Locate the cell with the specified text and output its [X, Y] center coordinate. 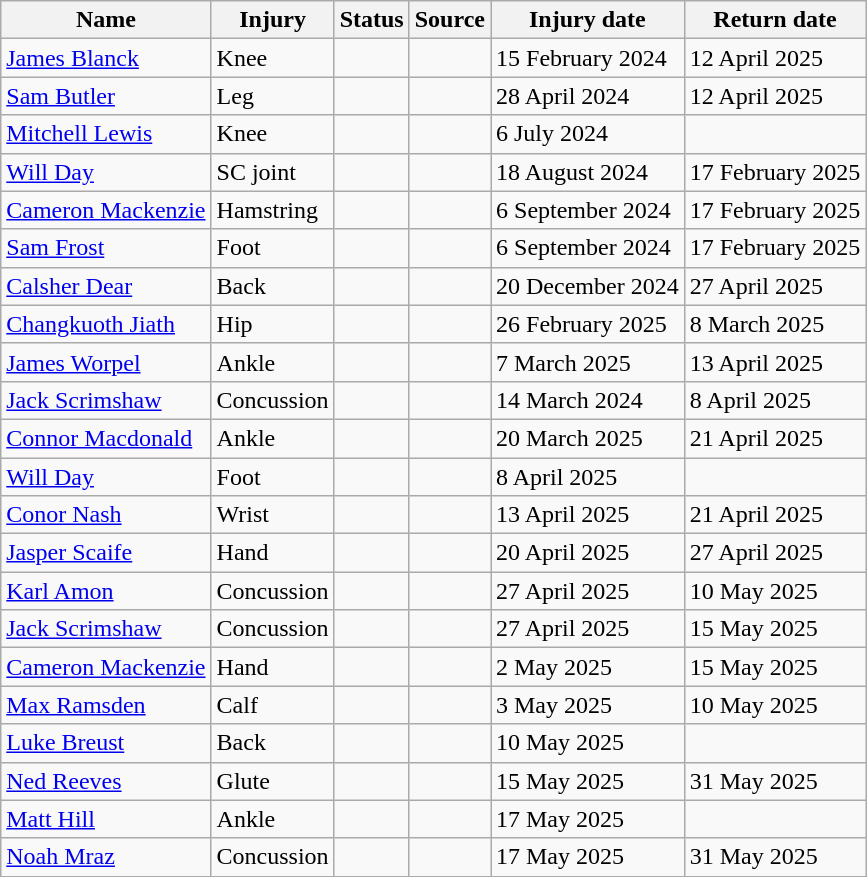
Injury date [587, 20]
18 August 2024 [587, 172]
Leg [272, 96]
Mitchell Lewis [106, 134]
Noah Mraz [106, 857]
8 March 2025 [775, 324]
Matt Hill [106, 819]
20 December 2024 [587, 286]
7 March 2025 [587, 362]
Jasper Scaife [106, 553]
6 July 2024 [587, 134]
Karl Amon [106, 591]
Wrist [272, 515]
20 March 2025 [587, 438]
Sam Frost [106, 248]
Sam Butler [106, 96]
Glute [272, 781]
Changkuoth Jiath [106, 324]
Calf [272, 705]
Return date [775, 20]
Connor Macdonald [106, 438]
Injury [272, 20]
Hip [272, 324]
Luke Breust [106, 743]
Hamstring [272, 210]
26 February 2025 [587, 324]
14 March 2024 [587, 400]
Max Ramsden [106, 705]
Source [450, 20]
Ned Reeves [106, 781]
Name [106, 20]
2 May 2025 [587, 667]
Status [372, 20]
3 May 2025 [587, 705]
Conor Nash [106, 515]
15 February 2024 [587, 58]
Calsher Dear [106, 286]
James Blanck [106, 58]
SC joint [272, 172]
20 April 2025 [587, 553]
28 April 2024 [587, 96]
James Worpel [106, 362]
